Find where the given text appears and provide that cell's center as (x, y) coordinate. 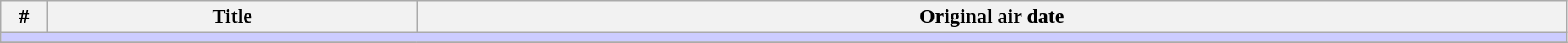
# (24, 17)
Title (232, 17)
Original air date (992, 17)
